Determine the (X, Y) coordinate at the center of the cell enclosing the given text.  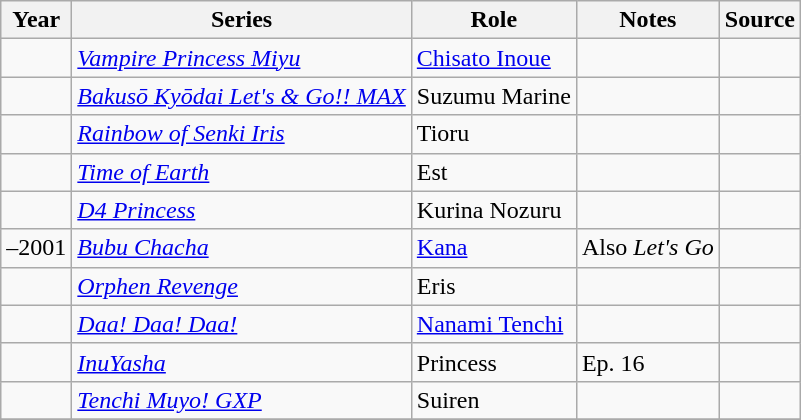
Also Let's Go (648, 248)
Vampire Princess Miyu (242, 58)
–2001 (36, 248)
Notes (648, 20)
Source (760, 20)
Princess (494, 362)
Nanami Tenchi (494, 324)
Daa! Daa! Daa! (242, 324)
Series (242, 20)
Year (36, 20)
Bubu Chacha (242, 248)
Suzumu Marine (494, 96)
Time of Earth (242, 172)
Kurina Nozuru (494, 210)
Bakusō Kyōdai Let's & Go!! MAX (242, 96)
Eris (494, 286)
InuYasha (242, 362)
Est (494, 172)
Rainbow of Senki Iris (242, 134)
Ep. 16 (648, 362)
D4 Princess (242, 210)
Tenchi Muyo! GXP (242, 400)
Role (494, 20)
Chisato Inoue (494, 58)
Suiren (494, 400)
Tioru (494, 134)
Orphen Revenge (242, 286)
Kana (494, 248)
